Determine the [x, y] coordinate at the center of the cell enclosing the given text.  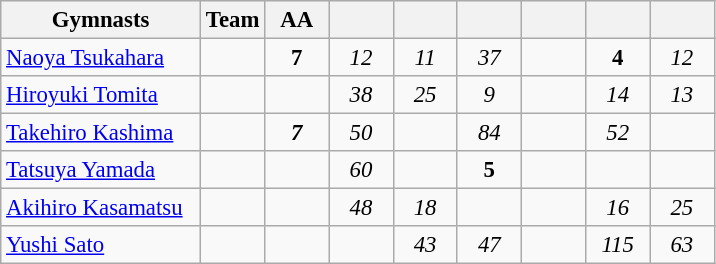
47 [489, 245]
11 [425, 58]
13 [682, 95]
43 [425, 245]
Yushi Sato [101, 245]
48 [361, 208]
4 [618, 58]
Hiroyuki Tomita [101, 95]
37 [489, 58]
14 [618, 95]
60 [361, 170]
52 [618, 133]
5 [489, 170]
18 [425, 208]
63 [682, 245]
16 [618, 208]
Akihiro Kasamatsu [101, 208]
9 [489, 95]
38 [361, 95]
Takehiro Kashima [101, 133]
115 [618, 245]
84 [489, 133]
Tatsuya Yamada [101, 170]
Naoya Tsukahara [101, 58]
Team [232, 20]
Gymnasts [101, 20]
AA [297, 20]
50 [361, 133]
